Capture the cell that displays the provided text and extract its (x, y) central coordinate. 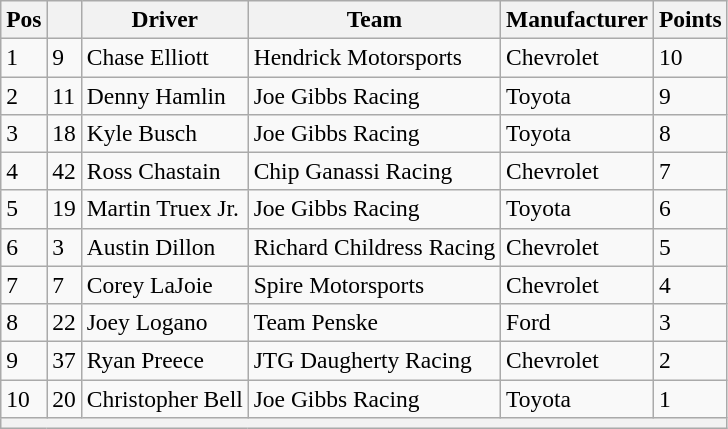
Chip Ganassi Racing (374, 171)
JTG Daugherty Racing (374, 360)
Kyle Busch (164, 133)
Spire Motorsports (374, 285)
Martin Truex Jr. (164, 209)
Chase Elliott (164, 57)
Richard Childress Racing (374, 247)
42 (64, 171)
Corey LaJoie (164, 285)
Ryan Preece (164, 360)
Pos (24, 19)
Denny Hamlin (164, 95)
Driver (164, 19)
Team (374, 19)
Austin Dillon (164, 247)
22 (64, 322)
11 (64, 95)
Ross Chastain (164, 171)
Team Penske (374, 322)
Ford (578, 322)
Christopher Bell (164, 398)
37 (64, 360)
19 (64, 209)
Manufacturer (578, 19)
20 (64, 398)
Hendrick Motorsports (374, 57)
18 (64, 133)
Points (690, 19)
Joey Logano (164, 322)
